Output the [x, y] coordinate of the center of the cell containing the given text.  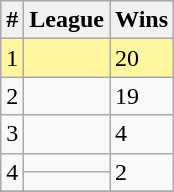
League [67, 20]
3 [12, 134]
1 [12, 58]
19 [142, 96]
Wins [142, 20]
# [12, 20]
20 [142, 58]
